Provide the [X, Y] coordinate of the cell's center where the given text is located.  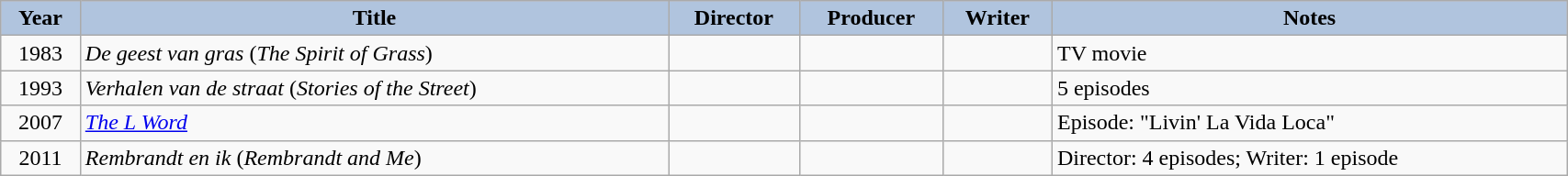
TV movie [1309, 53]
2011 [40, 158]
Producer [871, 18]
Title [374, 18]
1983 [40, 53]
Notes [1309, 18]
Rembrandt en ik (Rembrandt and Me) [374, 158]
1993 [40, 88]
Year [40, 18]
The L Word [374, 123]
Director [734, 18]
Writer [998, 18]
2007 [40, 123]
Verhalen van de straat (Stories of the Street) [374, 88]
Episode: "Livin' La Vida Loca" [1309, 123]
De geest van gras (The Spirit of Grass) [374, 53]
Director: 4 episodes; Writer: 1 episode [1309, 158]
5 episodes [1309, 88]
